Capture the cell that displays the provided text and extract its [X, Y] central coordinate. 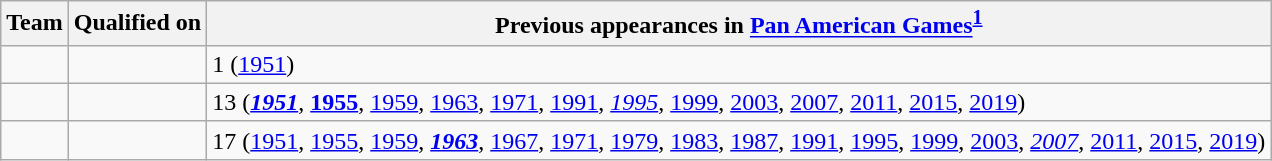
Team [35, 24]
17 (1951, 1955, 1959, 1963, 1967, 1971, 1979, 1983, 1987, 1991, 1995, 1999, 2003, 2007, 2011, 2015, 2019) [739, 140]
Qualified on [137, 24]
1 (1951) [739, 64]
Previous appearances in Pan American Games1 [739, 24]
13 (1951, 1955, 1959, 1963, 1971, 1991, 1995, 1999, 2003, 2007, 2011, 2015, 2019) [739, 102]
